Return [X, Y] of the center of cell containing provided text 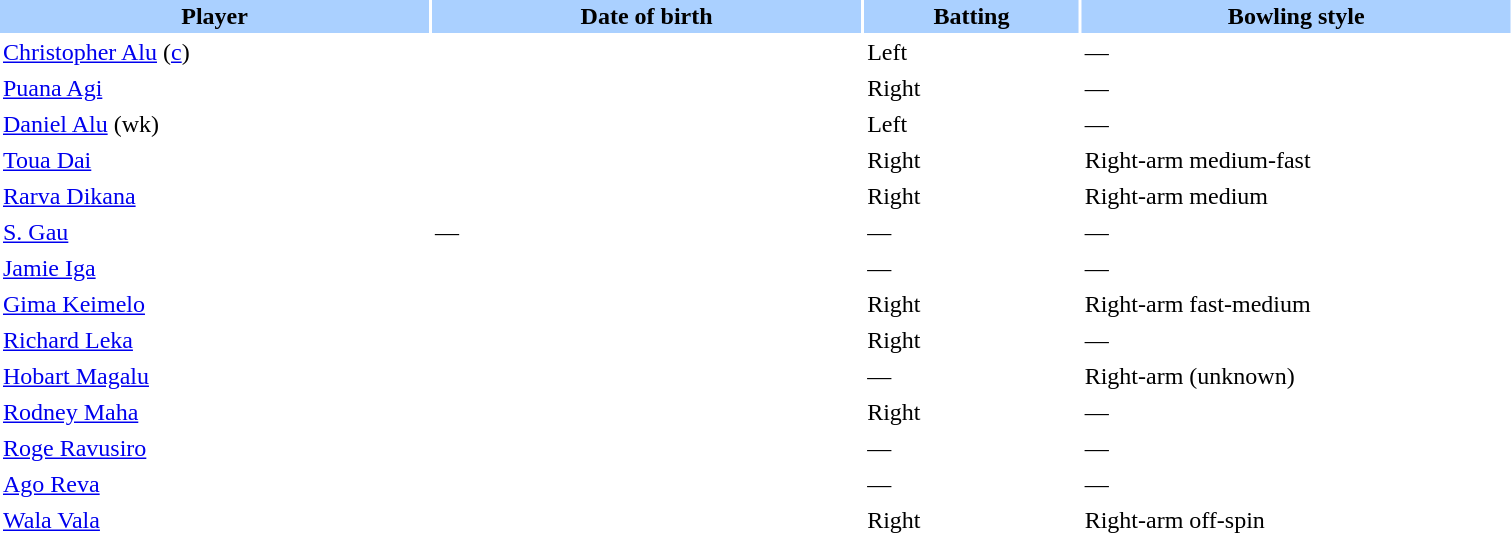
Right-arm medium-fast [1296, 160]
Hobart Magalu [214, 376]
Right-arm fast-medium [1296, 304]
Puana Agi [214, 88]
Rarva Dikana [214, 196]
Date of birth [646, 16]
Toua Dai [214, 160]
Christopher Alu (c) [214, 52]
Right-arm (unknown) [1296, 376]
Bowling style [1296, 16]
Rodney Maha [214, 412]
Jamie Iga [214, 268]
Batting [972, 16]
Right-arm medium [1296, 196]
Gima Keimelo [214, 304]
Player [214, 16]
Ago Reva [214, 484]
Daniel Alu (wk) [214, 124]
Roge Ravusiro [214, 448]
S. Gau [214, 232]
Richard Leka [214, 340]
